Locate the cell with the specified text and output its (x, y) center coordinate. 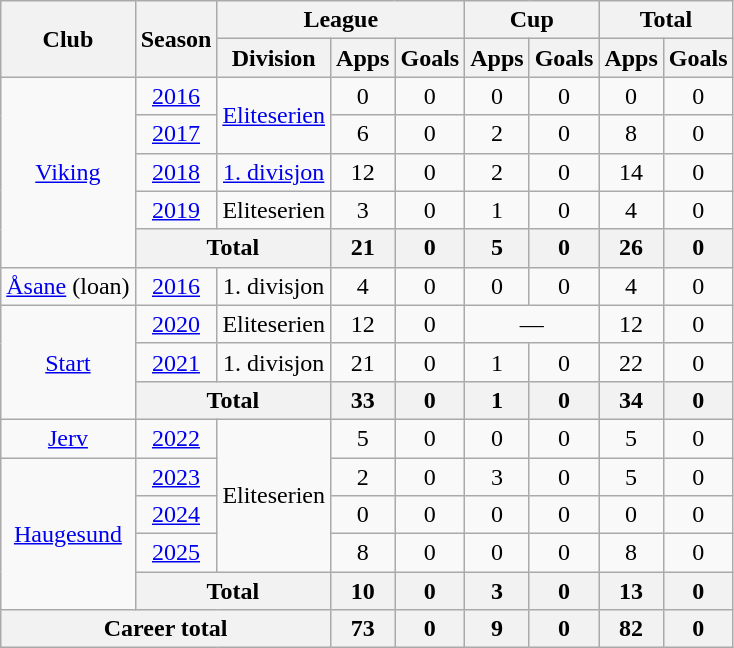
22 (631, 362)
6 (363, 134)
League (341, 20)
2024 (176, 515)
2023 (176, 477)
Division (274, 58)
2018 (176, 172)
Season (176, 39)
Viking (68, 172)
26 (631, 248)
Haugesund (68, 534)
82 (631, 629)
Start (68, 362)
— (532, 324)
2019 (176, 210)
9 (497, 629)
Jerv (68, 438)
2017 (176, 134)
73 (363, 629)
2021 (176, 362)
Club (68, 39)
10 (363, 591)
Cup (532, 20)
2020 (176, 324)
2025 (176, 553)
14 (631, 172)
Åsane (loan) (68, 286)
34 (631, 400)
2022 (176, 438)
Career total (166, 629)
33 (363, 400)
13 (631, 591)
